Detect which cell encompasses the target text, then output its [x, y] center coordinate. 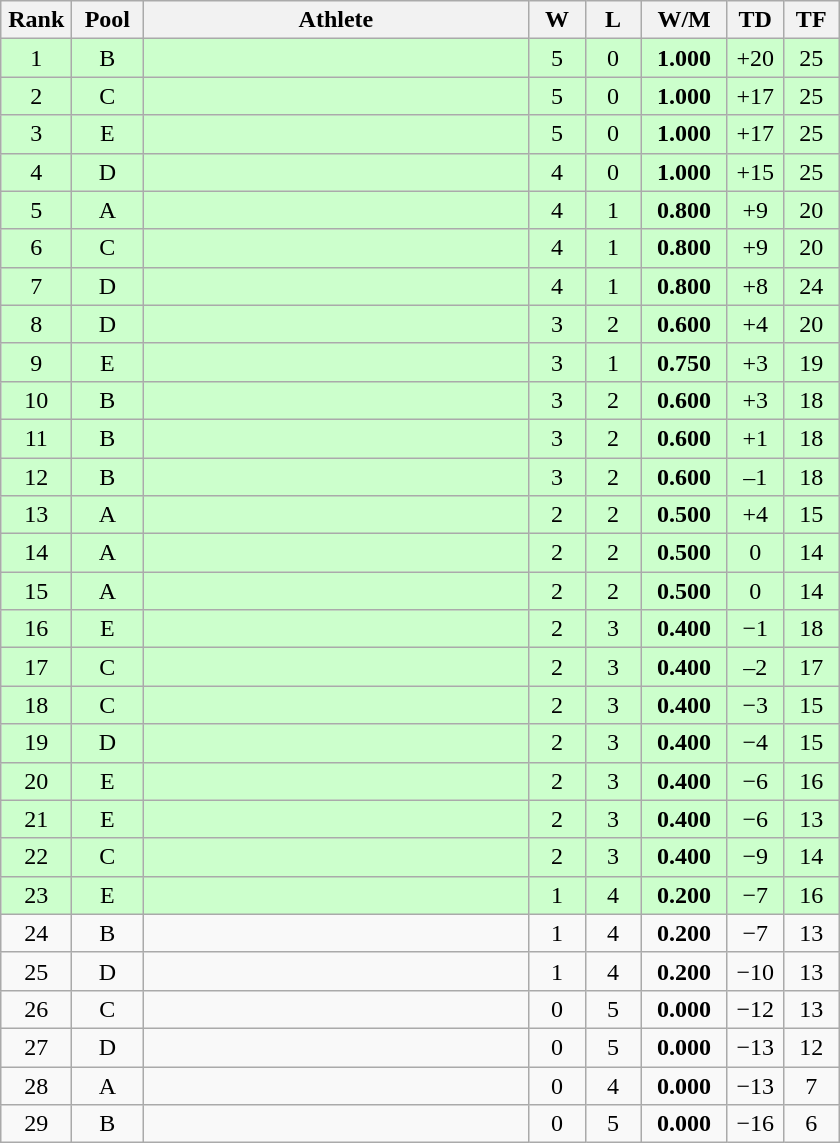
TD [755, 20]
−10 [755, 971]
9 [36, 362]
0.750 [684, 362]
+20 [755, 58]
W/M [684, 20]
TF [811, 20]
+8 [755, 286]
L [613, 20]
21 [36, 819]
–2 [755, 667]
−3 [755, 705]
27 [36, 1047]
23 [36, 895]
Pool [108, 20]
−9 [755, 857]
22 [36, 857]
−1 [755, 629]
10 [36, 400]
8 [36, 324]
W [557, 20]
+15 [755, 172]
–1 [755, 477]
Rank [36, 20]
−12 [755, 1009]
−16 [755, 1124]
11 [36, 438]
−4 [755, 743]
29 [36, 1124]
+1 [755, 438]
28 [36, 1085]
26 [36, 1009]
Athlete [336, 20]
